Find where the given text appears and provide that cell's center as (x, y) coordinate. 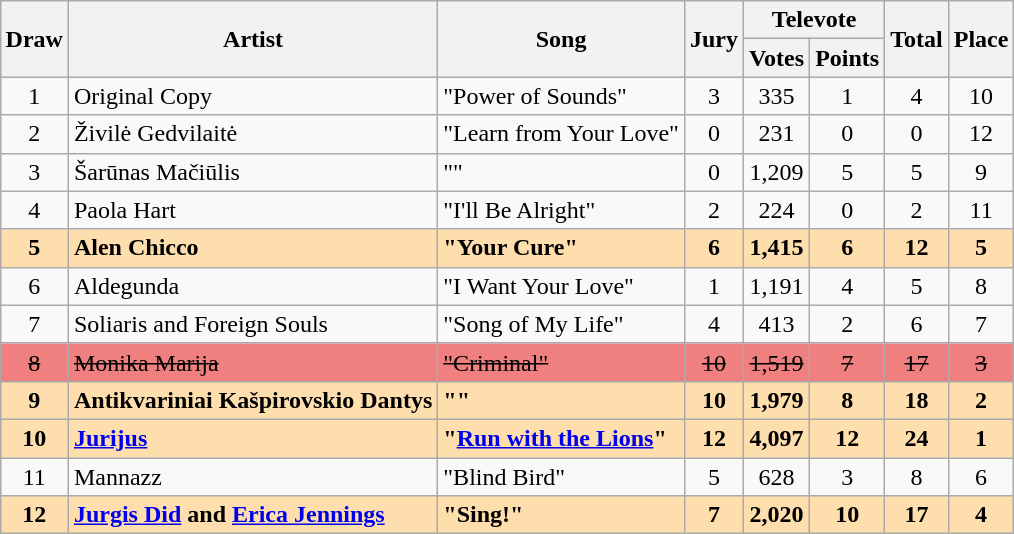
"Song of My Life" (562, 324)
"I'll Be Alright" (562, 210)
"Blind Bird" (562, 477)
Original Copy (252, 96)
Mannazz (252, 477)
Alen Chicco (252, 248)
Monika Marija (252, 362)
"Sing!" (562, 515)
2,020 (776, 515)
Draw (34, 39)
1,209 (776, 172)
628 (776, 477)
Total (917, 39)
413 (776, 324)
"Criminal" (562, 362)
Šarūnas Mačiūlis (252, 172)
335 (776, 96)
"Run with the Lions" (562, 438)
Artist (252, 39)
24 (917, 438)
1,415 (776, 248)
4,097 (776, 438)
18 (917, 400)
231 (776, 134)
1,979 (776, 400)
Aldegunda (252, 286)
Soliaris and Foreign Souls (252, 324)
1,191 (776, 286)
"Your Cure" (562, 248)
Place (981, 39)
Jurgis Did and Erica Jennings (252, 515)
Song (562, 39)
Antikvariniai Kašpirovskio Dantys (252, 400)
1,519 (776, 362)
224 (776, 210)
Televote (814, 20)
"Learn from Your Love" (562, 134)
Jury (714, 39)
"I Want Your Love" (562, 286)
Živilė Gedvilaitė (252, 134)
Jurijus (252, 438)
Points (848, 58)
Votes (776, 58)
"Power of Sounds" (562, 96)
Paola Hart (252, 210)
